Extract the [x, y] coordinate from the center of the cell holding the provided text.  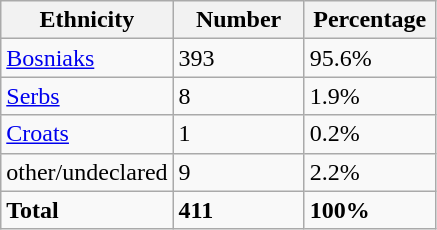
0.2% [370, 134]
1 [238, 134]
Bosniaks [87, 58]
2.2% [370, 172]
Number [238, 20]
95.6% [370, 58]
Serbs [87, 96]
other/undeclared [87, 172]
9 [238, 172]
8 [238, 96]
Percentage [370, 20]
411 [238, 210]
Ethnicity [87, 20]
Croats [87, 134]
100% [370, 210]
Total [87, 210]
393 [238, 58]
1.9% [370, 96]
